From the cell containing the given text, extract its center point as [X, Y] coordinate. 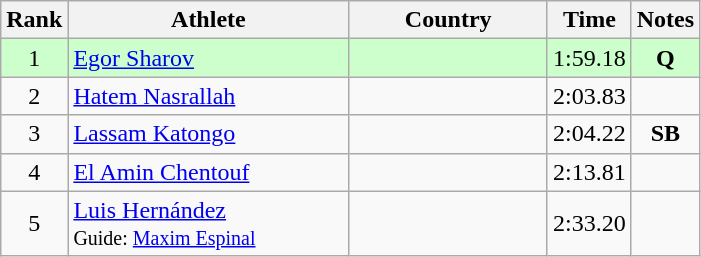
2:04.22 [589, 134]
Athlete [208, 20]
SB [665, 134]
2:13.81 [589, 172]
2 [34, 96]
Egor Sharov [208, 58]
Luis HernándezGuide: Maxim Espinal [208, 224]
3 [34, 134]
1 [34, 58]
Rank [34, 20]
1:59.18 [589, 58]
Q [665, 58]
El Amin Chentouf [208, 172]
2:33.20 [589, 224]
Lassam Katongo [208, 134]
Hatem Nasrallah [208, 96]
Country [448, 20]
Notes [665, 20]
5 [34, 224]
4 [34, 172]
2:03.83 [589, 96]
Time [589, 20]
